For the text-containing cell, return its midpoint in [X, Y] coordinate format. 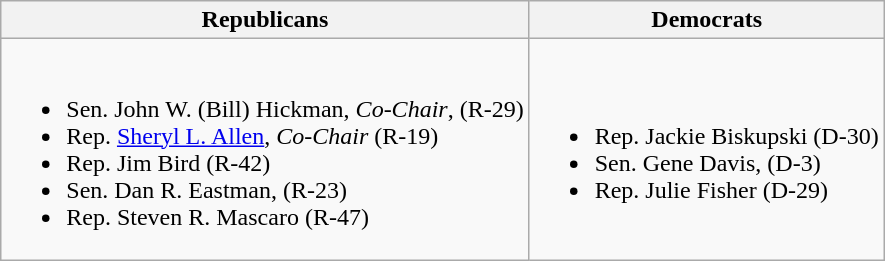
Democrats [706, 20]
Rep. Jackie Biskupski (D-30)Sen. Gene Davis, (D-3)Rep. Julie Fisher (D-29) [706, 150]
Republicans [265, 20]
